Capture the cell that displays the provided text and extract its [x, y] central coordinate. 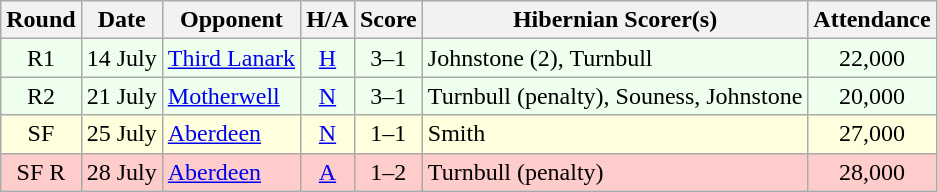
Turnbull (penalty), Souness, Johnstone [615, 96]
20,000 [872, 96]
Opponent [231, 20]
Third Lanark [231, 58]
1–2 [388, 172]
Round [41, 20]
Date [122, 20]
SF R [41, 172]
R2 [41, 96]
Turnbull (penalty) [615, 172]
21 July [122, 96]
SF [41, 134]
Attendance [872, 20]
H [328, 58]
Hibernian Scorer(s) [615, 20]
28,000 [872, 172]
R1 [41, 58]
Smith [615, 134]
H/A [328, 20]
28 July [122, 172]
25 July [122, 134]
27,000 [872, 134]
A [328, 172]
14 July [122, 58]
1–1 [388, 134]
22,000 [872, 58]
Score [388, 20]
Motherwell [231, 96]
Johnstone (2), Turnbull [615, 58]
